Scan for the cell matching the given text and deliver its (X, Y) coordinate at center. 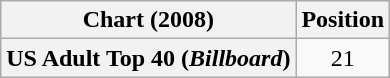
Chart (2008) (148, 20)
21 (343, 58)
US Adult Top 40 (Billboard) (148, 58)
Position (343, 20)
